Pinpoint the cell where the given text exists, returning its (x, y) midpoint coordinate. 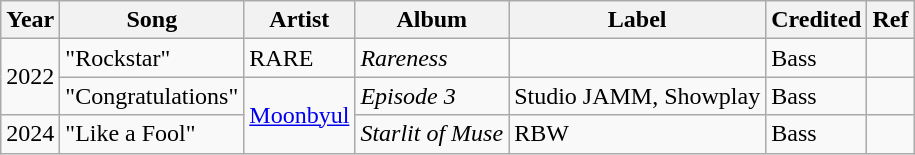
Ref (890, 20)
2024 (30, 134)
Rareness (432, 58)
Label (638, 20)
2022 (30, 77)
Studio JAMM, Showplay (638, 96)
Moonbyul (300, 115)
Year (30, 20)
"Like a Fool" (152, 134)
RBW (638, 134)
"Congratulations" (152, 96)
Song (152, 20)
RARE (300, 58)
Episode 3 (432, 96)
"Rockstar" (152, 58)
Album (432, 20)
Credited (816, 20)
Artist (300, 20)
Starlit of Muse (432, 134)
